Identify which cell holds the provided text, then report its [x, y] central coordinate. 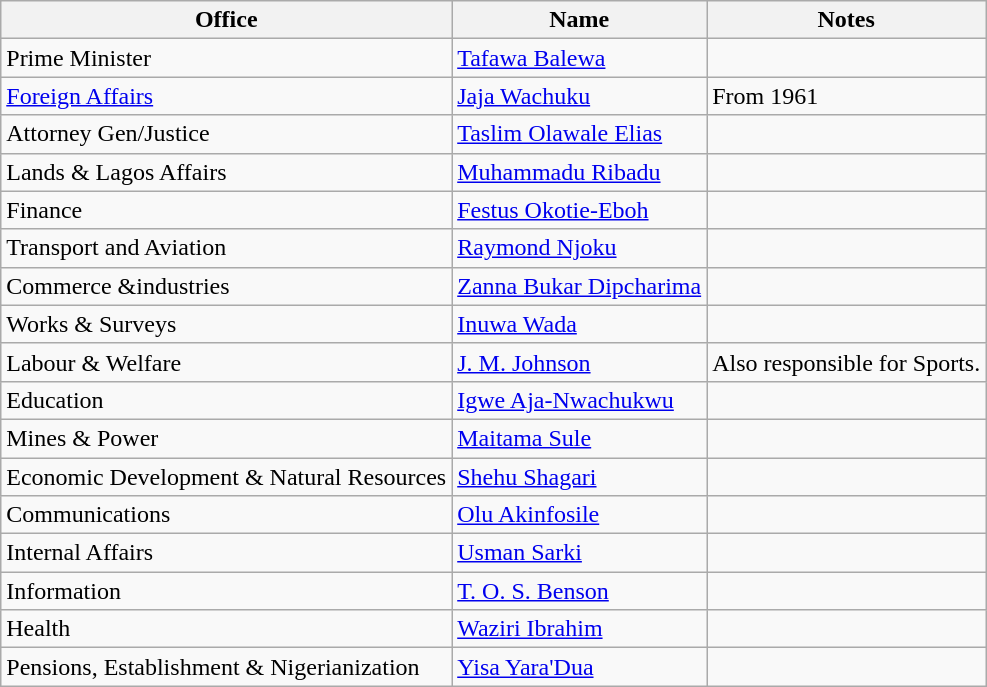
Name [580, 20]
Taslim Olawale Elias [580, 134]
Raymond Njoku [580, 248]
Lands & Lagos Affairs [226, 172]
Foreign Affairs [226, 96]
Transport and Aviation [226, 248]
Prime Minister [226, 58]
Yisa Yara'Dua [580, 667]
Tafawa Balewa [580, 58]
Finance [226, 210]
Office [226, 20]
Internal Affairs [226, 553]
Inuwa Wada [580, 324]
Notes [846, 20]
Communications [226, 515]
Festus Okotie-Eboh [580, 210]
Waziri Ibrahim [580, 629]
Zanna Bukar Dipcharima [580, 286]
Health [226, 629]
Maitama Sule [580, 438]
Education [226, 400]
T. O. S. Benson [580, 591]
Mines & Power [226, 438]
Usman Sarki [580, 553]
Pensions, Establishment & Nigerianization [226, 667]
Information [226, 591]
Olu Akinfosile [580, 515]
From 1961 [846, 96]
Igwe Aja-Nwachukwu [580, 400]
Attorney Gen/Justice [226, 134]
Shehu Shagari [580, 477]
Muhammadu Ribadu [580, 172]
Also responsible for Sports. [846, 362]
Labour & Welfare [226, 362]
Works & Surveys [226, 324]
Economic Development & Natural Resources [226, 477]
Jaja Wachuku [580, 96]
J. M. Johnson [580, 362]
Commerce &industries [226, 286]
